Locate the cell with the specified text and output its [X, Y] center coordinate. 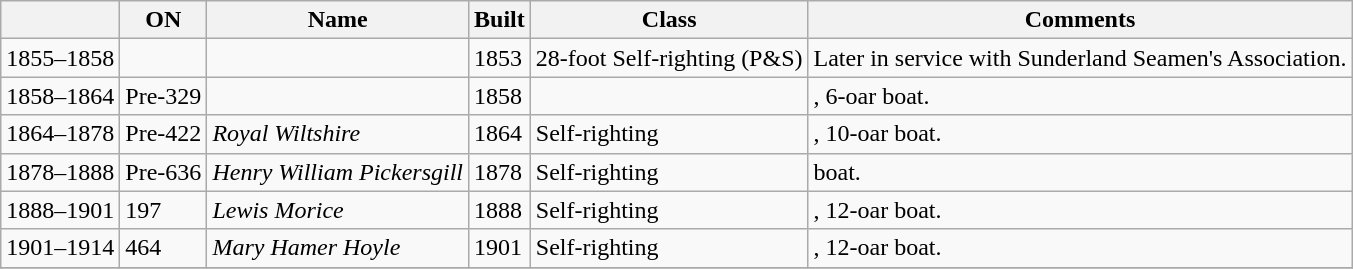
1878 [500, 172]
Built [500, 20]
Pre-329 [164, 96]
197 [164, 210]
boat. [1080, 172]
1858 [500, 96]
1888–1901 [60, 210]
Lewis Morice [338, 210]
, 6-oar boat. [1080, 96]
Pre-422 [164, 134]
Royal Wiltshire [338, 134]
Pre-636 [164, 172]
1901–1914 [60, 248]
Name [338, 20]
Henry William Pickersgill [338, 172]
Comments [1080, 20]
1858–1864 [60, 96]
1855–1858 [60, 58]
1888 [500, 210]
1878–1888 [60, 172]
1901 [500, 248]
28-foot Self-righting (P&S) [669, 58]
, 10-oar boat. [1080, 134]
1864–1878 [60, 134]
Mary Hamer Hoyle [338, 248]
1864 [500, 134]
ON [164, 20]
Later in service with Sunderland Seamen's Association. [1080, 58]
1853 [500, 58]
464 [164, 248]
Class [669, 20]
